Return [X, Y] of the center of cell containing provided text 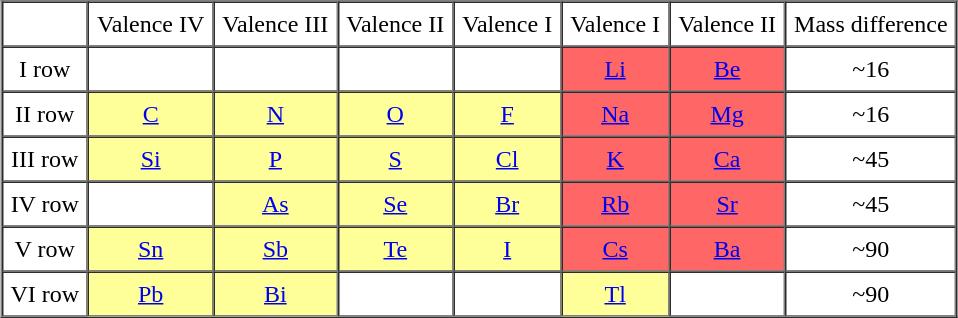
Tl [615, 294]
Cl [507, 158]
Mg [727, 114]
Pb [150, 294]
As [275, 204]
Se [395, 204]
Ba [727, 248]
P [275, 158]
Bi [275, 294]
IV row [44, 204]
Valence III [275, 24]
Br [507, 204]
S [395, 158]
N [275, 114]
Li [615, 68]
Mass difference [870, 24]
III row [44, 158]
Rb [615, 204]
C [150, 114]
Valence IV [150, 24]
K [615, 158]
Te [395, 248]
I row [44, 68]
F [507, 114]
Sr [727, 204]
I [507, 248]
VI row [44, 294]
Sn [150, 248]
Ca [727, 158]
II row [44, 114]
Sb [275, 248]
Si [150, 158]
V row [44, 248]
Be [727, 68]
Na [615, 114]
O [395, 114]
Cs [615, 248]
